Determine the (x, y) coordinate at the center of the cell enclosing the given text.  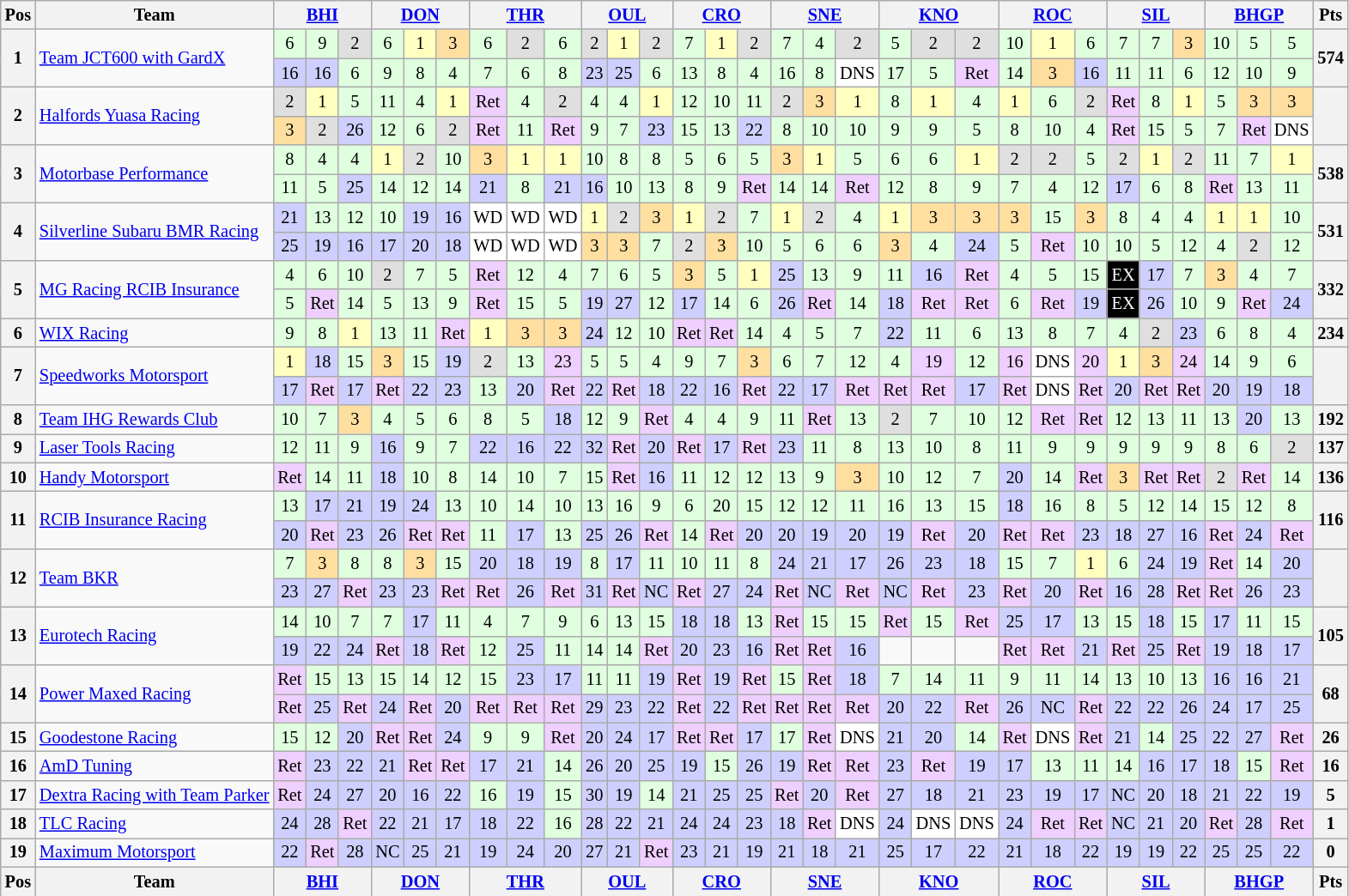
Team JCT600 with GardX (155, 58)
AmD Tuning (155, 766)
116 (1330, 520)
Laser Tools Racing (155, 448)
68 (1330, 693)
192 (1330, 420)
32 (594, 448)
136 (1330, 477)
Power Maxed Racing (155, 693)
TLC Racing (155, 824)
Motorbase Performance (155, 173)
332 (1330, 288)
29 (594, 708)
105 (1330, 635)
538 (1330, 173)
WIX Racing (155, 333)
Silverline Subaru BMR Racing (155, 232)
Maximum Motorsport (155, 852)
MG Racing RCIB Insurance (155, 288)
RCIB Insurance Racing (155, 520)
531 (1330, 232)
Team BKR (155, 578)
137 (1330, 448)
Eurotech Racing (155, 635)
Handy Motorsport (155, 477)
31 (594, 592)
Speedworks Motorsport (155, 376)
0 (1330, 852)
Goodestone Racing (155, 737)
574 (1330, 58)
Team IHG Rewards Club (155, 420)
Halfords Yuasa Racing (155, 115)
234 (1330, 333)
Dextra Racing with Team Parker (155, 795)
30 (594, 795)
